Return (x, y) of the center of cell containing provided text 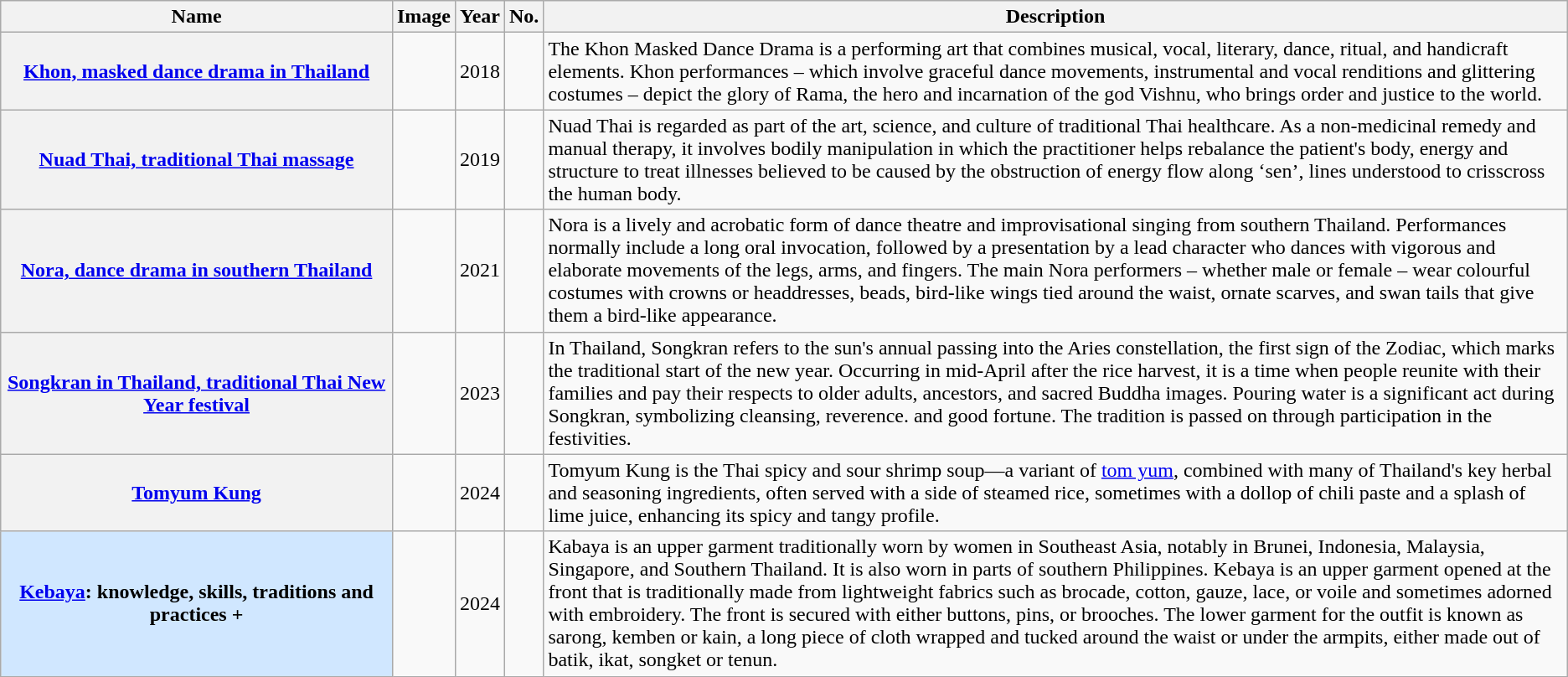
2021 (479, 271)
No. (524, 17)
Nuad Thai, traditional Thai massage (197, 159)
2019 (479, 159)
2018 (479, 71)
Description (1055, 17)
Kebaya: knowledge, skills, traditions and practices + (197, 603)
Songkran in Thailand, traditional Thai New Year festival (197, 393)
Image (424, 17)
Nora, dance drama in southern Thailand (197, 271)
Name (197, 17)
Khon, masked dance drama in Thailand (197, 71)
Tomyum Kung (197, 493)
Year (479, 17)
2023 (479, 393)
